Detect which cell encompasses the target text, then output its [X, Y] center coordinate. 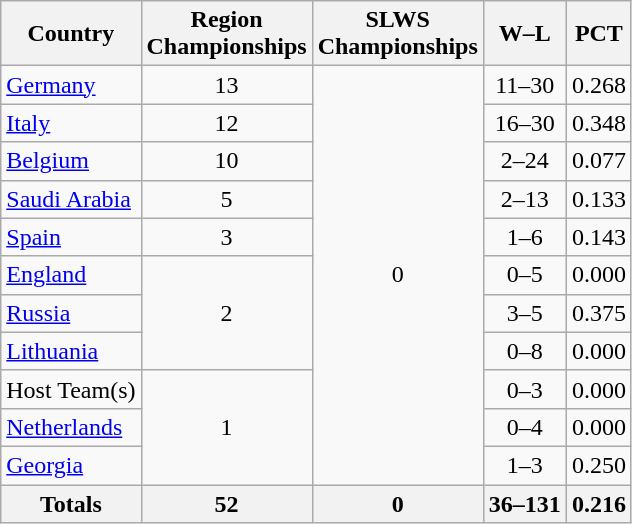
England [71, 275]
2–13 [524, 199]
0–8 [524, 351]
11–30 [524, 85]
0–5 [524, 275]
12 [226, 123]
0–4 [524, 427]
3 [226, 237]
Russia [71, 313]
1–6 [524, 237]
Saudi Arabia [71, 199]
Totals [71, 503]
0–3 [524, 389]
0.143 [598, 237]
RegionChampionships [226, 34]
Spain [71, 237]
0.348 [598, 123]
13 [226, 85]
5 [226, 199]
Italy [71, 123]
1 [226, 427]
36–131 [524, 503]
52 [226, 503]
Lithuania [71, 351]
0.268 [598, 85]
1–3 [524, 465]
2–24 [524, 161]
Country [71, 34]
Host Team(s) [71, 389]
Netherlands [71, 427]
Georgia [71, 465]
16–30 [524, 123]
W–L [524, 34]
PCT [598, 34]
3–5 [524, 313]
0.375 [598, 313]
0.250 [598, 465]
Germany [71, 85]
0.133 [598, 199]
0.216 [598, 503]
10 [226, 161]
2 [226, 313]
0.077 [598, 161]
SLWSChampionships [398, 34]
Belgium [71, 161]
